Output the [X, Y] coordinate of the center of the cell containing the given text.  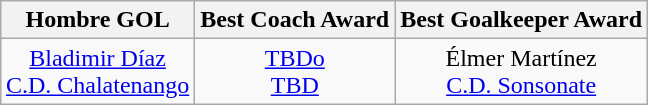
Bladimir DíazC.D. Chalatenango [97, 72]
Best Goalkeeper Award [522, 20]
Élmer Martínez C.D. Sonsonate [522, 72]
Hombre GOL [97, 20]
Best Coach Award [295, 20]
TBDoTBD [295, 72]
